Identify which cell holds the provided text, then report its (X, Y) central coordinate. 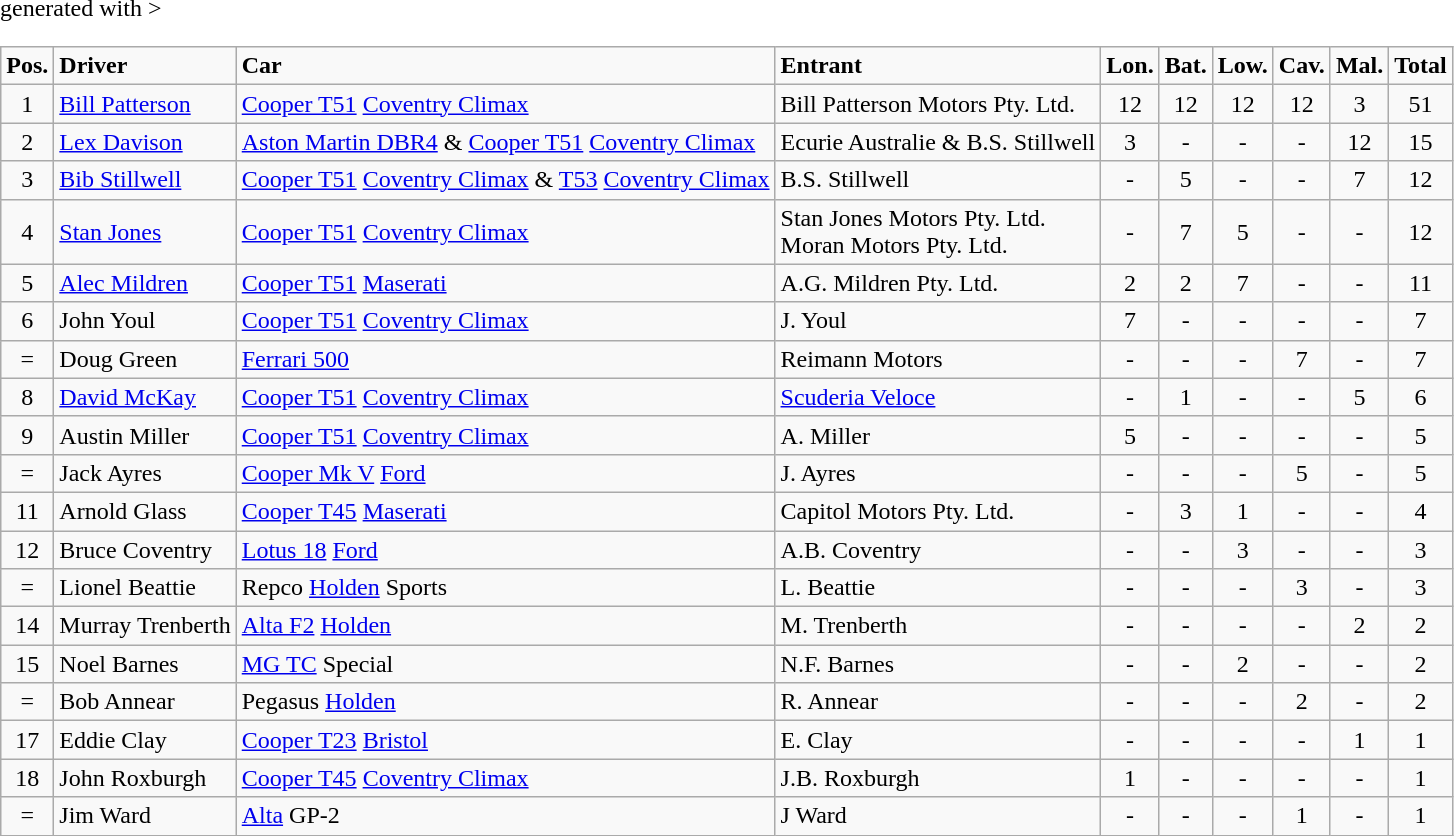
B.S. Stillwell (938, 180)
Alta F2 Holden (506, 626)
Bill Patterson Motors Pty. Ltd. (938, 104)
Noel Barnes (145, 664)
Bat. (1186, 66)
David McKay (145, 397)
Stan Jones Motors Pty. Ltd. Moran Motors Pty. Ltd. (938, 232)
Austin Miller (145, 435)
MG TC Special (506, 664)
A.B. Coventry (938, 549)
Capitol Motors Pty. Ltd. (938, 511)
Driver (145, 66)
Mal. (1359, 66)
18 (28, 778)
Arnold Glass (145, 511)
J.B. Roxburgh (938, 778)
Pos. (28, 66)
17 (28, 740)
E. Clay (938, 740)
Total (1421, 66)
Bruce Coventry (145, 549)
Ecurie Australie & B.S. Stillwell (938, 142)
Stan Jones (145, 232)
Jim Ward (145, 816)
Cooper T45 Coventry Climax (506, 778)
Bib Stillwell (145, 180)
R. Annear (938, 702)
Cooper Mk V Ford (506, 473)
Cooper T45 Maserati (506, 511)
John Roxburgh (145, 778)
Pegasus Holden (506, 702)
John Youl (145, 321)
Car (506, 66)
Lon. (1130, 66)
8 (28, 397)
Low. (1242, 66)
M. Trenberth (938, 626)
Lex Davison (145, 142)
Reimann Motors (938, 359)
Aston Martin DBR4 & Cooper T51 Coventry Climax (506, 142)
Scuderia Veloce (938, 397)
A.G. Mildren Pty. Ltd. (938, 283)
51 (1421, 104)
9 (28, 435)
L. Beattie (938, 588)
N.F. Barnes (938, 664)
Murray Trenberth (145, 626)
Lotus 18 Ford (506, 549)
Lionel Beattie (145, 588)
Cooper T51 Coventry Climax & T53 Coventry Climax (506, 180)
J Ward (938, 816)
Eddie Clay (145, 740)
14 (28, 626)
J. Ayres (938, 473)
A. Miller (938, 435)
Repco Holden Sports (506, 588)
Ferrari 500 (506, 359)
Bob Annear (145, 702)
Entrant (938, 66)
Cav. (1302, 66)
Cooper T51 Maserati (506, 283)
Cooper T23 Bristol (506, 740)
Bill Patterson (145, 104)
Doug Green (145, 359)
Jack Ayres (145, 473)
J. Youl (938, 321)
Alec Mildren (145, 283)
Alta GP-2 (506, 816)
